Capture the cell that displays the provided text and extract its (x, y) central coordinate. 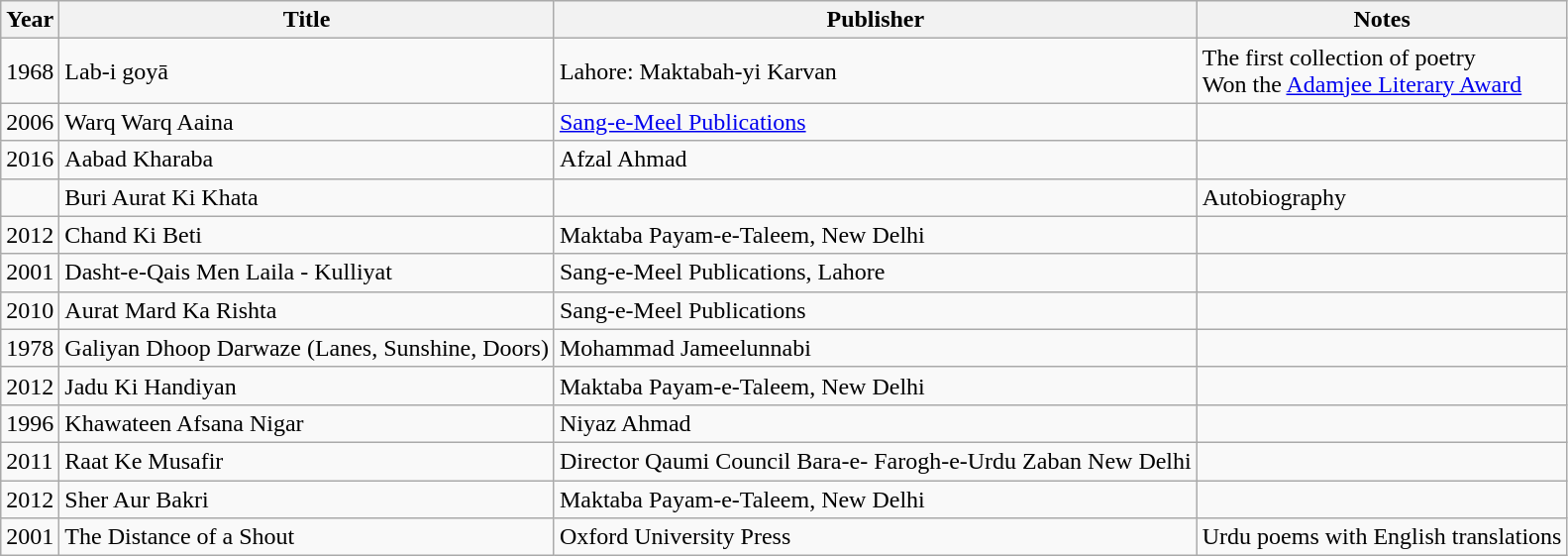
The Distance of a Shout (307, 537)
Oxford University Press (876, 537)
Sher Aur Bakri (307, 499)
Warq Warq Aaina (307, 122)
Aurat Mard Ka Rishta (307, 310)
2016 (30, 160)
1978 (30, 348)
Autobiography (1382, 197)
Mohammad Jameelunnabi (876, 348)
Raat Ke Musafir (307, 461)
1968 (30, 71)
Urdu poems with English translations (1382, 537)
Galiyan Dhoop Darwaze (Lanes, Sunshine, Doors) (307, 348)
Director Qaumi Council Bara-e- Farogh-e-Urdu Zaban New Delhi (876, 461)
Dasht-e-Qais Men Laila - Kulliyat (307, 273)
The first collection of poetryWon the Adamjee Literary Award (1382, 71)
Buri Aurat Ki Khata (307, 197)
2011 (30, 461)
Jadu Ki Handiyan (307, 386)
2006 (30, 122)
Khawateen Afsana Nigar (307, 423)
1996 (30, 423)
Chand Ki Beti (307, 235)
Afzal Ahmad (876, 160)
Notes (1382, 20)
Year (30, 20)
2010 (30, 310)
Niyaz Ahmad (876, 423)
Lab-i goyā (307, 71)
Aabad Kharaba (307, 160)
Title (307, 20)
Sang-e-Meel Publications, Lahore (876, 273)
Publisher (876, 20)
Lahore: Maktabah-yi Karvan (876, 71)
